From the cell containing the given text, extract its center point as (x, y) coordinate. 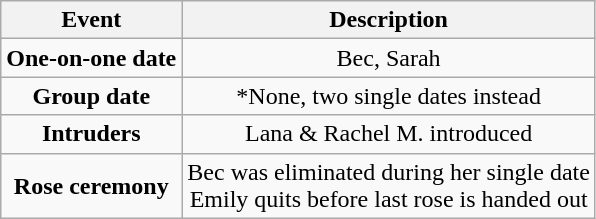
Rose ceremony (92, 186)
Intruders (92, 134)
Bec, Sarah (389, 58)
One-on-one date (92, 58)
*None, two single dates instead (389, 96)
Lana & Rachel M. introduced (389, 134)
Bec was eliminated during her single dateEmily quits before last rose is handed out (389, 186)
Description (389, 20)
Group date (92, 96)
Event (92, 20)
